Scan for the cell matching the given text and deliver its [x, y] coordinate at center. 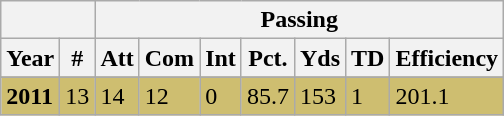
# [78, 58]
Int [221, 58]
85.7 [268, 96]
Pct. [268, 58]
1 [368, 96]
Yds [320, 58]
153 [320, 96]
13 [78, 96]
0 [221, 96]
Att [117, 58]
TD [368, 58]
14 [117, 96]
Passing [300, 20]
12 [169, 96]
Year [30, 58]
Efficiency [447, 58]
Com [169, 58]
2011 [30, 96]
201.1 [447, 96]
